Return [X, Y] of the center of cell containing provided text 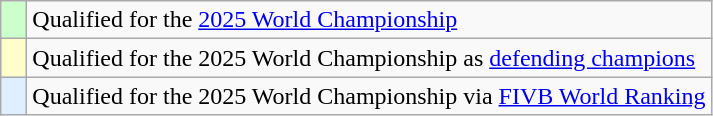
Qualified for the 2025 World Championship as defending champions [369, 58]
Qualified for the 2025 World Championship [369, 20]
Qualified for the 2025 World Championship via FIVB World Ranking [369, 96]
